Return (x, y) of the center of cell containing provided text 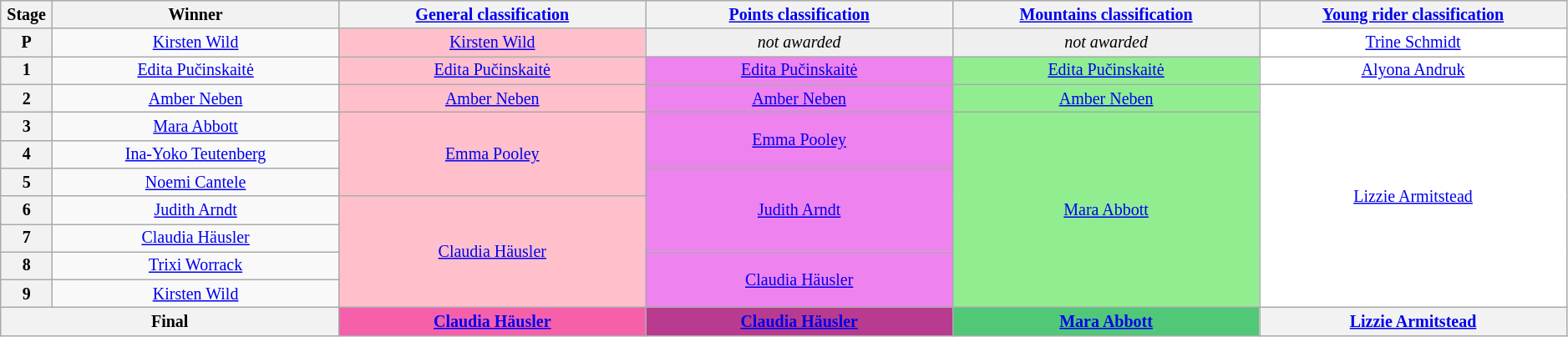
6 (27, 210)
Trine Schmidt (1413, 43)
Alyona Andruk (1413, 70)
Trixi Worrack (195, 265)
Young rider classification (1413, 15)
P (27, 43)
5 (27, 182)
9 (27, 294)
7 (27, 239)
Winner (195, 15)
3 (27, 127)
Points classification (799, 15)
Final (170, 322)
Noemi Cantele (195, 182)
Mountains classification (1106, 15)
2 (27, 98)
Stage (27, 15)
1 (27, 70)
General classification (493, 15)
4 (27, 153)
8 (27, 265)
Ina-Yoko Teutenberg (195, 153)
